Return the (x, y) coordinate for the center point of the cell that contains the specified text.  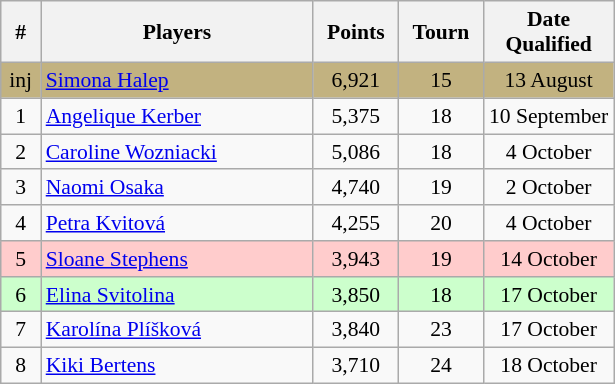
8 (21, 365)
2 October (549, 187)
Simona Halep (178, 80)
Date Qualified (549, 32)
3 (21, 187)
5,375 (356, 116)
# (21, 32)
3,710 (356, 365)
15 (440, 80)
20 (440, 223)
Kiki Bertens (178, 365)
3,840 (356, 330)
Angelique Kerber (178, 116)
inj (21, 80)
Players (178, 32)
1 (21, 116)
6,921 (356, 80)
Karolína Plíšková (178, 330)
3,943 (356, 259)
Caroline Wozniacki (178, 152)
4 (21, 223)
Sloane Stephens (178, 259)
5,086 (356, 152)
Elina Svitolina (178, 294)
7 (21, 330)
5 (21, 259)
3,850 (356, 294)
Naomi Osaka (178, 187)
4,740 (356, 187)
14 October (549, 259)
13 August (549, 80)
Points (356, 32)
10 September (549, 116)
6 (21, 294)
4,255 (356, 223)
Petra Kvitová (178, 223)
23 (440, 330)
2 (21, 152)
Tourn (440, 32)
18 October (549, 365)
24 (440, 365)
